Detect which cell encompasses the target text, then output its [X, Y] center coordinate. 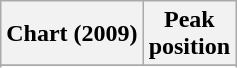
Peakposition [189, 34]
Chart (2009) [72, 34]
